Capture the cell that displays the provided text and extract its (X, Y) central coordinate. 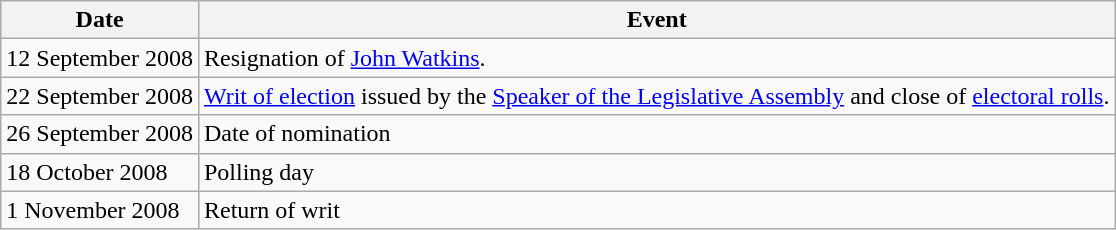
18 October 2008 (100, 172)
Polling day (656, 172)
Return of writ (656, 210)
Writ of election issued by the Speaker of the Legislative Assembly and close of electoral rolls. (656, 96)
26 September 2008 (100, 134)
12 September 2008 (100, 58)
Date of nomination (656, 134)
Event (656, 20)
22 September 2008 (100, 96)
1 November 2008 (100, 210)
Date (100, 20)
Resignation of John Watkins. (656, 58)
